Search for the cell housing the specified text and yield its (x, y) center coordinate. 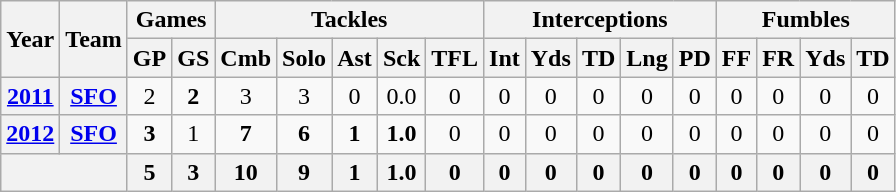
2012 (30, 134)
Team (94, 39)
10 (246, 172)
Solo (304, 58)
Cmb (246, 58)
GP (149, 58)
Int (505, 58)
2011 (30, 96)
FR (778, 58)
Year (30, 39)
GS (194, 58)
5 (149, 172)
PD (694, 58)
Games (170, 20)
Sck (401, 58)
7 (246, 134)
Lng (647, 58)
Tackles (350, 20)
0.0 (401, 96)
FF (736, 58)
6 (304, 134)
Fumbles (806, 20)
Ast (355, 58)
TFL (455, 58)
Interceptions (600, 20)
9 (304, 172)
